Output the (X, Y) coordinate of the center of the cell containing the given text.  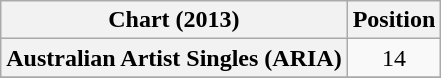
Australian Artist Singles (ARIA) (174, 58)
Position (394, 20)
Chart (2013) (174, 20)
14 (394, 58)
